Capture the cell that displays the provided text and extract its (x, y) central coordinate. 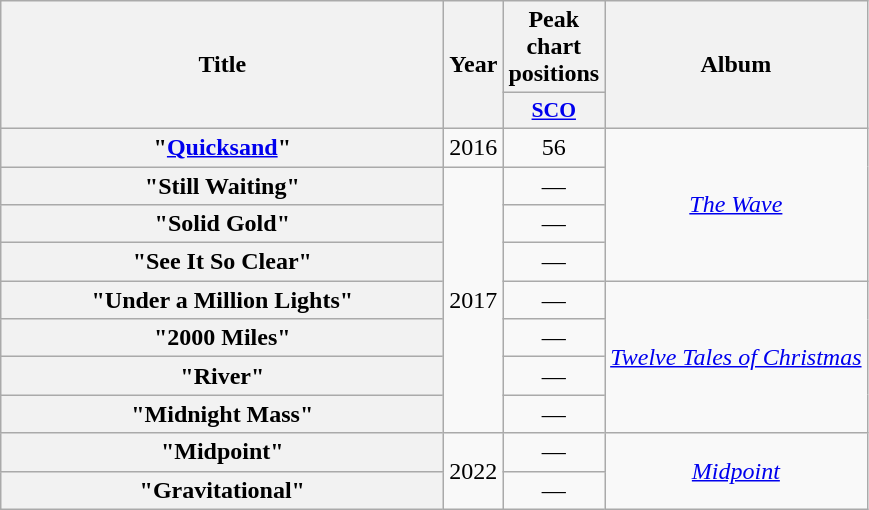
Year (474, 65)
Title (222, 65)
2022 (474, 471)
"Midnight Mass" (222, 414)
"2000 Miles" (222, 338)
"Solid Gold" (222, 224)
2016 (474, 147)
"See It So Clear" (222, 262)
"Under a Million Lights" (222, 300)
SCO (554, 111)
Album (736, 65)
"Gravitational" (222, 490)
Midpoint (736, 471)
Twelve Tales of Christmas (736, 357)
2017 (474, 299)
"Still Waiting" (222, 185)
Peak chart positions (554, 47)
56 (554, 147)
"Quicksand" (222, 147)
"Midpoint" (222, 452)
"River" (222, 376)
The Wave (736, 204)
